Scan for the cell matching the given text and deliver its (X, Y) coordinate at center. 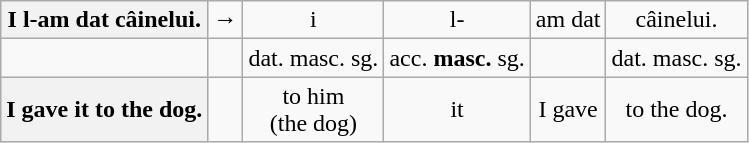
acc. masc. sg. (457, 58)
I gave it to the dog. (104, 110)
→ (226, 20)
to him(the dog) (314, 110)
câinelui. (676, 20)
I gave (568, 110)
i (314, 20)
it (457, 110)
am dat (568, 20)
to the dog. (676, 110)
l- (457, 20)
I l-am dat câinelui. (104, 20)
